Return (x, y) of the center of cell containing provided text 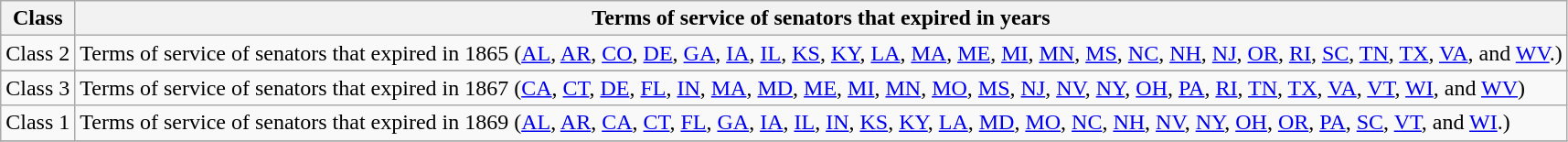
Class 1 (38, 123)
Terms of service of senators that expired in years (821, 18)
Class 3 (38, 88)
Class (38, 18)
Class 2 (38, 53)
